Identify which cell holds the provided text, then report its [X, Y] central coordinate. 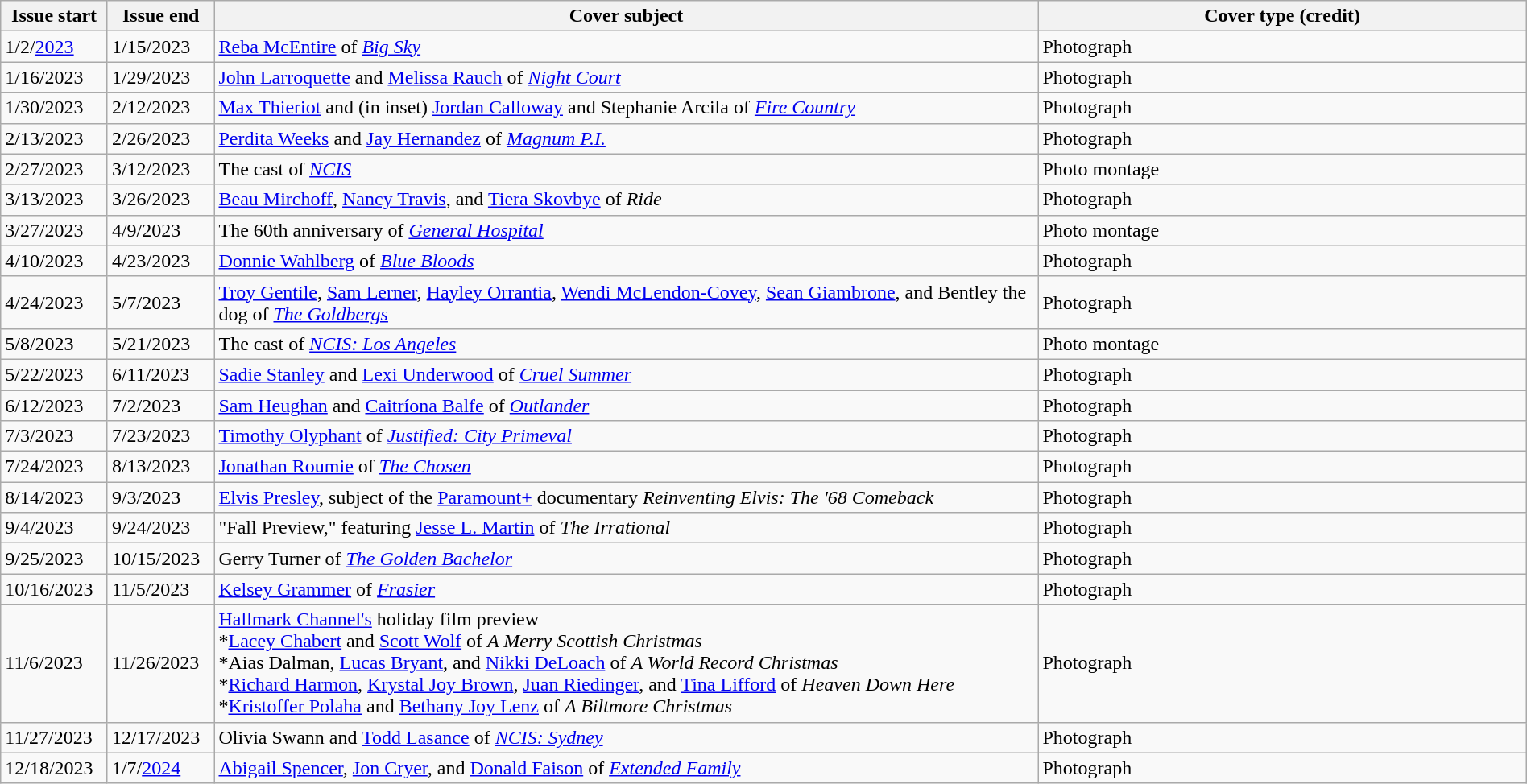
Abigail Spencer, Jon Cryer, and Donald Faison of Extended Family [627, 768]
Elvis Presley, subject of the Paramount+ documentary Reinventing Elvis: The '68 Comeback [627, 497]
1/7/2024 [161, 768]
3/13/2023 [55, 200]
The cast of NCIS [627, 169]
The cast of NCIS: Los Angeles [627, 344]
Cover type (credit) [1282, 16]
Jonathan Roumie of The Chosen [627, 467]
Cover subject [627, 16]
John Larroquette and Melissa Rauch of Night Court [627, 77]
"Fall Preview," featuring Jesse L. Martin of The Irrational [627, 528]
Troy Gentile, Sam Lerner, Hayley Orrantia, Wendi McLendon-Covey, Sean Giambrone, and Bentley the dog of The Goldbergs [627, 303]
2/12/2023 [161, 108]
2/26/2023 [161, 138]
4/10/2023 [55, 261]
Kelsey Grammer of Frasier [627, 589]
7/23/2023 [161, 436]
6/11/2023 [161, 374]
11/5/2023 [161, 589]
12/18/2023 [55, 768]
Reba McEntire of Big Sky [627, 47]
10/16/2023 [55, 589]
Issue end [161, 16]
Issue start [55, 16]
8/14/2023 [55, 497]
3/27/2023 [55, 230]
Olivia Swann and Todd Lasance of NCIS: Sydney [627, 737]
Donnie Wahlberg of Blue Bloods [627, 261]
7/3/2023 [55, 436]
4/24/2023 [55, 303]
12/17/2023 [161, 737]
Max Thieriot and (in inset) Jordan Calloway and Stephanie Arcila of Fire Country [627, 108]
6/12/2023 [55, 405]
1/30/2023 [55, 108]
3/12/2023 [161, 169]
11/26/2023 [161, 663]
Timothy Olyphant of Justified: City Primeval [627, 436]
4/23/2023 [161, 261]
1/16/2023 [55, 77]
2/13/2023 [55, 138]
11/27/2023 [55, 737]
8/13/2023 [161, 467]
Sam Heughan and Caitríona Balfe of Outlander [627, 405]
5/8/2023 [55, 344]
5/7/2023 [161, 303]
7/2/2023 [161, 405]
The 60th anniversary of General Hospital [627, 230]
5/22/2023 [55, 374]
3/26/2023 [161, 200]
10/15/2023 [161, 559]
5/21/2023 [161, 344]
11/6/2023 [55, 663]
9/4/2023 [55, 528]
9/24/2023 [161, 528]
1/2/2023 [55, 47]
Gerry Turner of The Golden Bachelor [627, 559]
9/3/2023 [161, 497]
2/27/2023 [55, 169]
Beau Mirchoff, Nancy Travis, and Tiera Skovbye of Ride [627, 200]
1/15/2023 [161, 47]
9/25/2023 [55, 559]
4/9/2023 [161, 230]
Perdita Weeks and Jay Hernandez of Magnum P.I. [627, 138]
Sadie Stanley and Lexi Underwood of Cruel Summer [627, 374]
7/24/2023 [55, 467]
1/29/2023 [161, 77]
